Locate the cell with the specified text and output its (x, y) center coordinate. 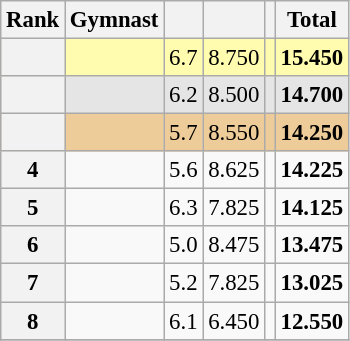
5.0 (184, 245)
Gymnast (114, 20)
6 (33, 245)
8 (33, 321)
6.450 (234, 321)
Rank (33, 20)
14.225 (312, 170)
13.475 (312, 245)
14.700 (312, 95)
8.750 (234, 58)
6.1 (184, 321)
5 (33, 208)
15.450 (312, 58)
8.475 (234, 245)
6.3 (184, 208)
14.125 (312, 208)
7 (33, 283)
6.7 (184, 58)
6.2 (184, 95)
Total (312, 20)
14.250 (312, 133)
13.025 (312, 283)
8.625 (234, 170)
8.500 (234, 95)
5.6 (184, 170)
12.550 (312, 321)
4 (33, 170)
8.550 (234, 133)
5.7 (184, 133)
5.2 (184, 283)
